Determine the [X, Y] coordinate at the center of the cell enclosing the given text.  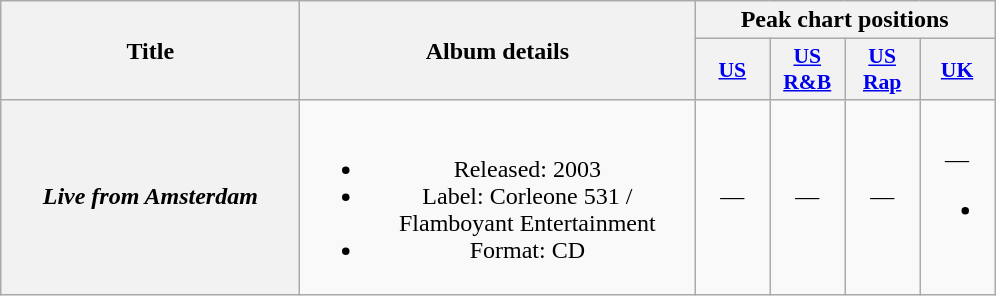
Title [150, 50]
US [732, 70]
Album details [498, 50]
Peak chart positions [845, 20]
US Rap [882, 70]
UK [958, 70]
Live from Amsterdam [150, 197]
Released: 2003Label: Corleone 531 / Flamboyant EntertainmentFormat: CD [498, 197]
US R&B [808, 70]
